Capture the cell that displays the provided text and extract its (x, y) central coordinate. 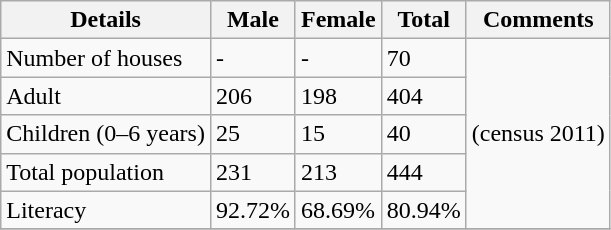
Total (424, 20)
(census 2011) (538, 134)
231 (252, 172)
70 (424, 58)
68.69% (338, 210)
Details (106, 20)
Male (252, 20)
40 (424, 134)
198 (338, 96)
Literacy (106, 210)
213 (338, 172)
Number of houses (106, 58)
Female (338, 20)
25 (252, 134)
80.94% (424, 210)
Children (0–6 years) (106, 134)
206 (252, 96)
Comments (538, 20)
404 (424, 96)
444 (424, 172)
Total population (106, 172)
15 (338, 134)
Adult (106, 96)
92.72% (252, 210)
